From the cell containing the given text, extract its center point as [X, Y] coordinate. 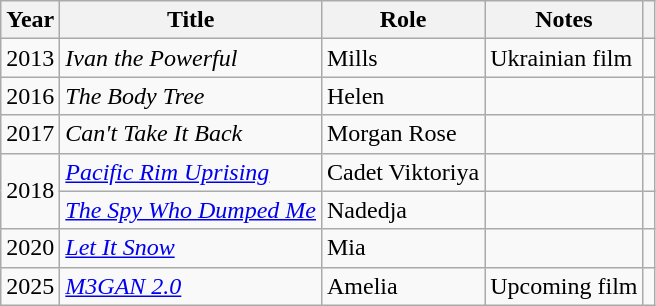
Year [30, 20]
Cadet Viktoriya [402, 172]
Notes [564, 20]
Let It Snow [191, 248]
Nadedja [402, 210]
M3GAN 2.0 [191, 286]
Amelia [402, 286]
Can't Take It Back [191, 134]
The Body Tree [191, 96]
2018 [30, 191]
Title [191, 20]
Morgan Rose [402, 134]
Role [402, 20]
Ivan the Powerful [191, 58]
Upcoming film [564, 286]
Pacific Rim Uprising [191, 172]
2025 [30, 286]
Helen [402, 96]
2017 [30, 134]
Mills [402, 58]
2016 [30, 96]
Mia [402, 248]
Ukrainian film [564, 58]
2020 [30, 248]
The Spy Who Dumped Me [191, 210]
2013 [30, 58]
